Search for the cell housing the specified text and yield its [X, Y] center coordinate. 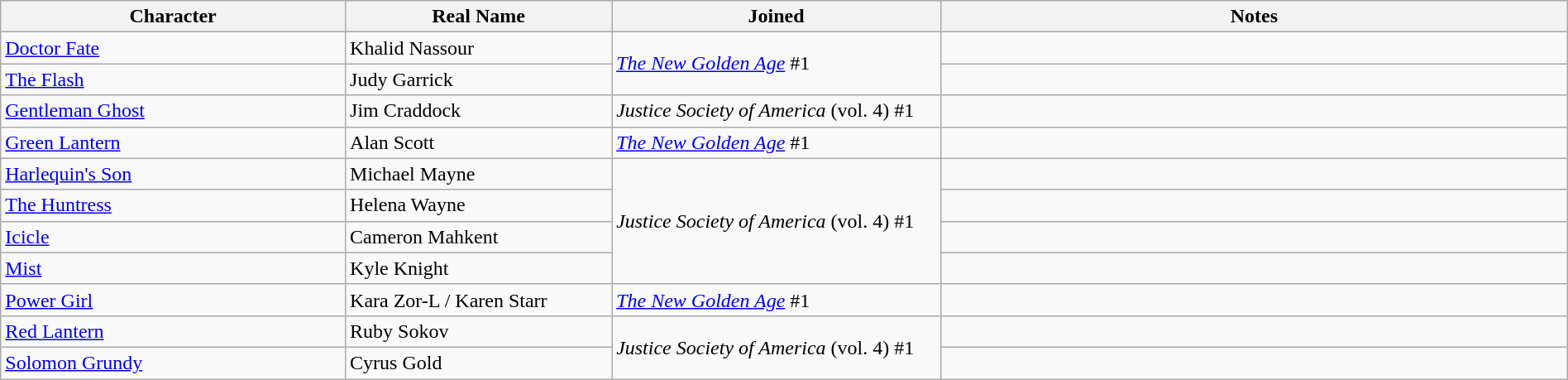
Solomon Grundy [174, 363]
Khalid Nassour [479, 48]
Mist [174, 268]
The Flash [174, 79]
Red Lantern [174, 331]
Gentleman Ghost [174, 111]
Green Lantern [174, 142]
Judy Garrick [479, 79]
Doctor Fate [174, 48]
Notes [1254, 17]
Character [174, 17]
Kara Zor-L / Karen Starr [479, 300]
Harlequin's Son [174, 174]
Alan Scott [479, 142]
Joined [777, 17]
Jim Craddock [479, 111]
Cameron Mahkent [479, 237]
Cyrus Gold [479, 363]
Power Girl [174, 300]
Real Name [479, 17]
Helena Wayne [479, 205]
The Huntress [174, 205]
Kyle Knight [479, 268]
Ruby Sokov [479, 331]
Michael Mayne [479, 174]
Icicle [174, 237]
